Provide the (X, Y) coordinate of the cell's center where the given text is located.  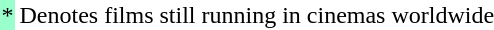
* (8, 15)
